Identify which cell holds the provided text, then report its [X, Y] central coordinate. 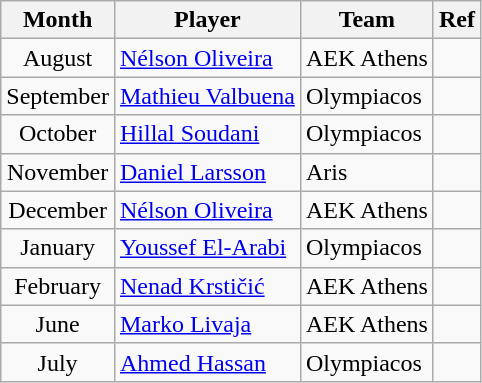
Nenad Krstičić [207, 286]
Ahmed Hassan [207, 362]
Marko Livaja [207, 324]
January [58, 248]
August [58, 58]
Ref [456, 20]
Month [58, 20]
Mathieu Valbuena [207, 96]
Aris [366, 172]
November [58, 172]
July [58, 362]
Youssef El-Arabi [207, 248]
February [58, 286]
Daniel Larsson [207, 172]
Team [366, 20]
Player [207, 20]
September [58, 96]
Hillal Soudani [207, 134]
October [58, 134]
June [58, 324]
December [58, 210]
